Search for the cell housing the specified text and yield its [x, y] center coordinate. 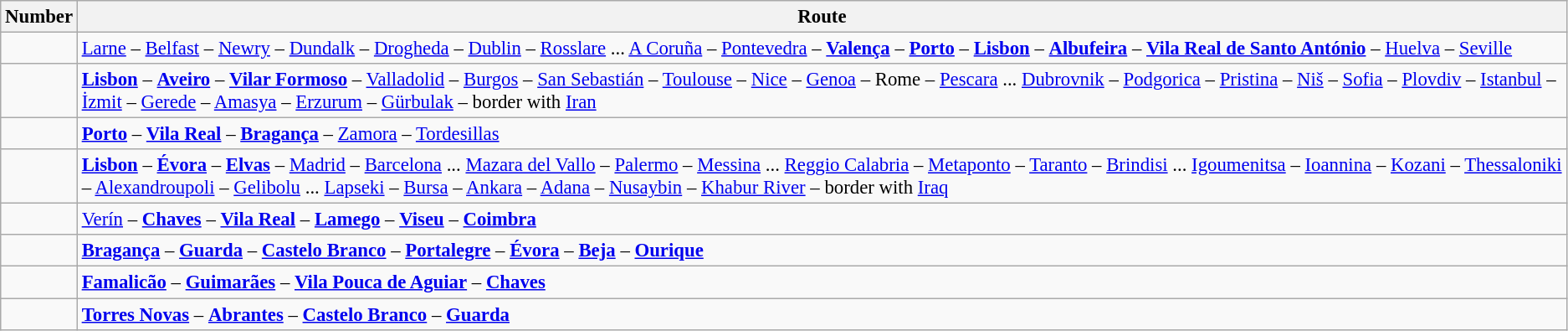
Porto – Vila Real – Bragança – Zamora – Tordesillas [822, 134]
Famalicão – Guimarães – Vila Pouca de Aguiar – Chaves [822, 282]
Number [39, 17]
Route [822, 17]
Torres Novas – Abrantes – Castelo Branco – Guarda [822, 314]
Verín – Chaves – Vila Real – Lamego – Viseu – Coimbra [822, 220]
Bragança – Guarda – Castelo Branco – Portalegre – Évora – Beja – Ourique [822, 251]
